Locate the cell with the specified text and output its (x, y) center coordinate. 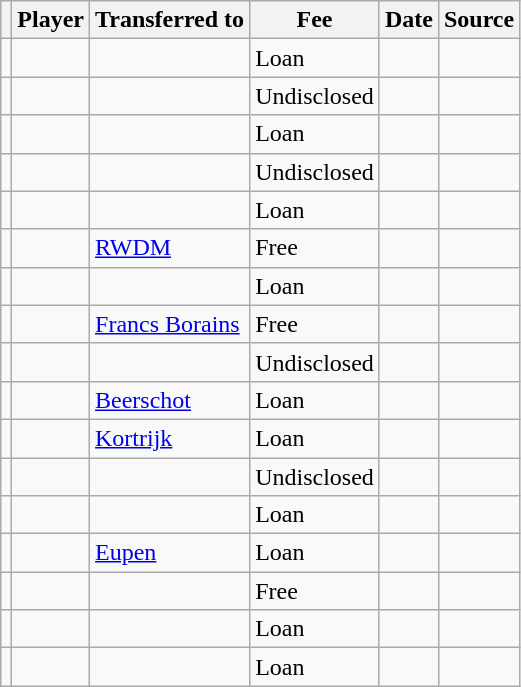
Source (478, 20)
RWDM (170, 248)
Beerschot (170, 400)
Fee (315, 20)
Francs Borains (170, 324)
Player (51, 20)
Transferred to (170, 20)
Eupen (170, 553)
Date (408, 20)
Kortrijk (170, 438)
